Identify which cell holds the provided text, then report its (x, y) central coordinate. 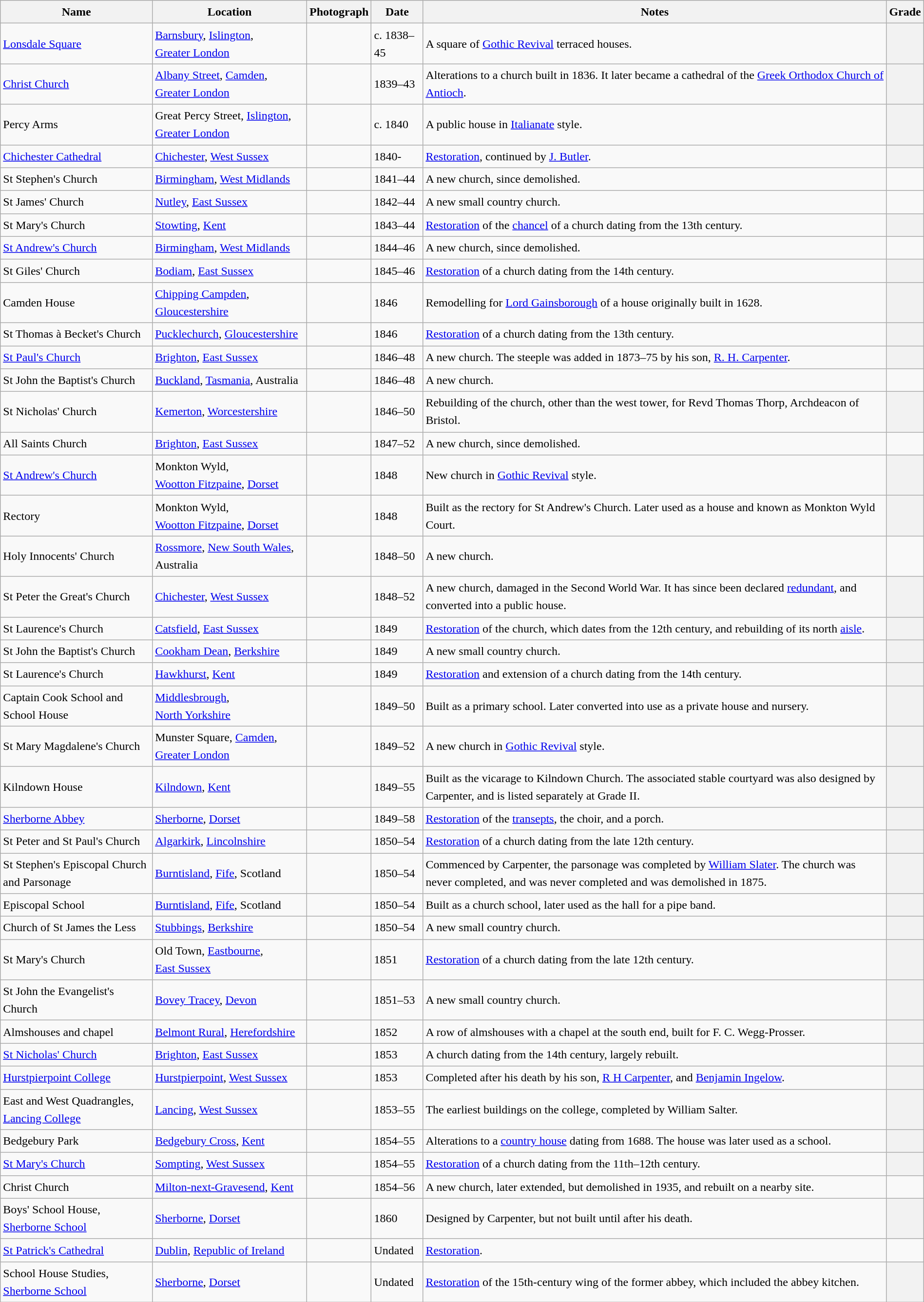
Hawkhurst, Kent (230, 674)
A church dating from the 14th century, largely rebuilt. (655, 1054)
A new church. The steeple was added in 1873–75 by his son, R. H. Carpenter. (655, 358)
1840- (397, 156)
Restoration. (655, 1250)
St Stephen's Episcopal Church and Parsonage (77, 873)
Hurstpierpoint College (77, 1078)
Photograph (339, 12)
St Giles' Church (77, 271)
Algarkirk, Lincolnshire (230, 841)
Restoration of the transepts, the choir, and a porch. (655, 819)
1844–46 (397, 248)
1841–44 (397, 179)
Milton-next-Gravesend, Kent (230, 1187)
Chichester Cathedral (77, 156)
Built as the vicarage to Kilndown Church. The associated stable courtyard was also designed by Carpenter, and is listed separately at Grade II. (655, 786)
St Mary Magdalene's Church (77, 747)
1852 (397, 1032)
1839–43 (397, 84)
1851–53 (397, 1000)
St Stephen's Church (77, 179)
New church in Gothic Revival style. (655, 476)
Chipping Campden, Gloucestershire (230, 302)
St John the Evangelist's Church (77, 1000)
Barnsbury, Islington,Greater London (230, 44)
A new church, damaged in the Second World War. It has since been declared redundant, and converted into a public house. (655, 596)
1849–50 (397, 706)
Restoration of a church dating from the 13th century. (655, 334)
St James' Church (77, 202)
Camden House (77, 302)
Name (77, 12)
A public house in Italianate style. (655, 125)
Holy Innocents' Church (77, 556)
Catsfield, East Sussex (230, 629)
Buckland, Tasmania, Australia (230, 380)
Stowting, Kent (230, 225)
Boys' School House, Sherborne School (77, 1218)
A new church, later extended, but demolished in 1935, and rebuilt on a nearby site. (655, 1187)
Stubbings, Berkshire (230, 928)
Kemerton, Worcestershire (230, 412)
Church of St James the Less (77, 928)
Captain Cook School and School House (77, 706)
Sompting, West Sussex (230, 1164)
1846–50 (397, 412)
Alterations to a country house dating from 1688. The house was later used as a school. (655, 1141)
Old Town, Eastbourne,East Sussex (230, 960)
Restoration, continued by J. Butler. (655, 156)
Kilndown House (77, 786)
Built as a church school, later used as the hall for a pipe band. (655, 905)
Bovey Tracey, Devon (230, 1000)
A new church in Gothic Revival style. (655, 747)
1845–46 (397, 271)
Lonsdale Square (77, 44)
Dublin, Republic of Ireland (230, 1250)
1860 (397, 1218)
Sherborne Abbey (77, 819)
St Peter the Great's Church (77, 596)
Restoration of the church, which dates from the 12th century, and rebuilding of its north aisle. (655, 629)
1849–58 (397, 819)
All Saints Church (77, 443)
Rectory (77, 516)
A square of Gothic Revival terraced houses. (655, 44)
Almshouses and chapel (77, 1032)
Bodiam, East Sussex (230, 271)
Cookham Dean, Berkshire (230, 651)
1847–52 (397, 443)
1849–55 (397, 786)
Restoration of a church dating from the 11th–12th century. (655, 1164)
1849–52 (397, 747)
Percy Arms (77, 125)
1848–50 (397, 556)
Rossmore, New South Wales, Australia (230, 556)
School House Studies, Sherborne School (77, 1282)
Designed by Carpenter, but not built until after his death. (655, 1218)
Middlesbrough,North Yorkshire (230, 706)
c. 1838–45 (397, 44)
St Patrick's Cathedral (77, 1250)
Date (397, 12)
Belmont Rural, Herefordshire (230, 1032)
St Paul's Church (77, 358)
1842–44 (397, 202)
Alterations to a church built in 1836. It later became a cathedral of the Greek Orthodox Church of Antioch. (655, 84)
Built as the rectory for St Andrew's Church. Later used as a house and known as Monkton Wyld Court. (655, 516)
1848–52 (397, 596)
East and West Quadrangles,Lancing College (77, 1109)
1853–55 (397, 1109)
Restoration of a church dating from the 14th century. (655, 271)
St Thomas à Becket's Church (77, 334)
Restoration of the chancel of a church dating from the 13th century. (655, 225)
Remodelling for Lord Gainsborough of a house originally built in 1628. (655, 302)
Episcopal School (77, 905)
Pucklechurch, Gloucestershire (230, 334)
Restoration and extension of a church dating from the 14th century. (655, 674)
1854–56 (397, 1187)
Completed after his death by his son, R H Carpenter, and Benjamin Ingelow. (655, 1078)
Hurstpierpoint, West Sussex (230, 1078)
Munster Square, Camden, Greater London (230, 747)
Restoration of the 15th-century wing of the former abbey, which included the abbey kitchen. (655, 1282)
Notes (655, 12)
Built as a primary school. Later converted into use as a private house and nursery. (655, 706)
Rebuilding of the church, other than the west tower, for Revd Thomas Thorp, Archdeacon of Bristol. (655, 412)
Nutley, East Sussex (230, 202)
St Peter and St Paul's Church (77, 841)
Albany Street, Camden,Greater London (230, 84)
c. 1840 (397, 125)
1843–44 (397, 225)
The earliest buildings on the college, completed by William Salter. (655, 1109)
Location (230, 12)
A row of almshouses with a chapel at the south end, built for F. C. Wegg-Prosser. (655, 1032)
Kilndown, Kent (230, 786)
Grade (905, 12)
Bedgebury Park (77, 1141)
1851 (397, 960)
Great Percy Street, Islington, Greater London (230, 125)
Lancing, West Sussex (230, 1109)
Bedgebury Cross, Kent (230, 1141)
